For the text-containing cell, return its midpoint in (X, Y) coordinate format. 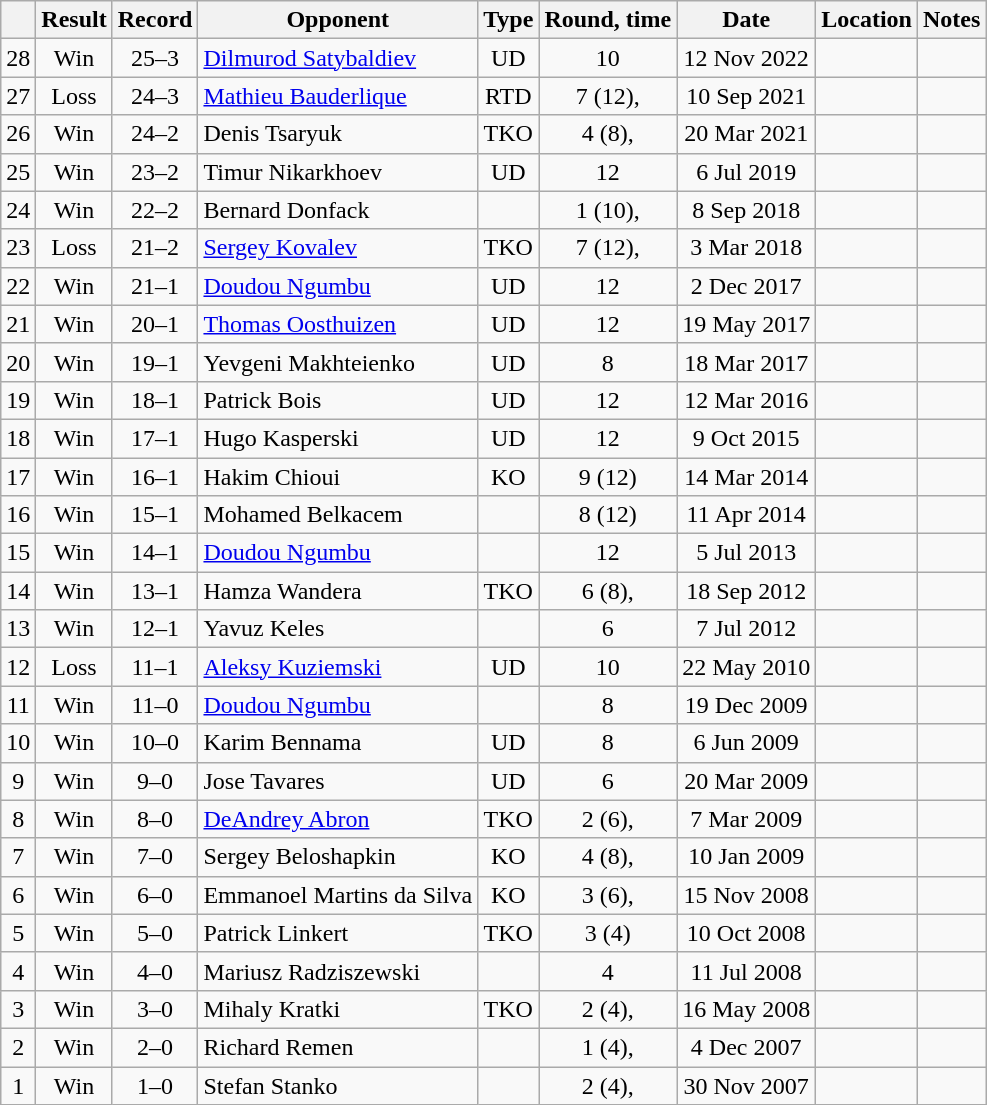
9 Oct 2015 (746, 438)
24–2 (155, 134)
28 (18, 58)
20 (18, 362)
Record (155, 20)
21–2 (155, 248)
2–0 (155, 1047)
15–1 (155, 515)
2 (6), (608, 819)
14 Mar 2014 (746, 477)
20–1 (155, 324)
Hamza Wandera (338, 591)
15 Nov 2008 (746, 895)
22 May 2010 (746, 667)
Mathieu Bauderlique (338, 96)
2 Dec 2017 (746, 286)
Type (508, 20)
Opponent (338, 20)
10 Jan 2009 (746, 857)
Round, time (608, 20)
Aleksy Kuziemski (338, 667)
23–2 (155, 172)
Karim Bennama (338, 743)
5 Jul 2013 (746, 553)
4 Dec 2007 (746, 1047)
Mohamed Belkacem (338, 515)
Emmanoel Martins da Silva (338, 895)
7 (18, 857)
6 Jul 2019 (746, 172)
24 (18, 210)
23 (18, 248)
17 (18, 477)
14–1 (155, 553)
3–0 (155, 1009)
22–2 (155, 210)
Stefan Stanko (338, 1085)
Denis Tsaryuk (338, 134)
Timur Nikarkhoev (338, 172)
18 Sep 2012 (746, 591)
21 (18, 324)
1 (18, 1085)
13–1 (155, 591)
2 (18, 1047)
Sergey Kovalev (338, 248)
20 Mar 2009 (746, 781)
24–3 (155, 96)
3 (4) (608, 933)
9–0 (155, 781)
Location (867, 20)
8 (12) (608, 515)
25–3 (155, 58)
6 (8), (608, 591)
DeAndrey Abron (338, 819)
Thomas Oosthuizen (338, 324)
20 Mar 2021 (746, 134)
7–0 (155, 857)
15 (18, 553)
9 (18, 781)
Date (746, 20)
Richard Remen (338, 1047)
Result (74, 20)
19 May 2017 (746, 324)
19 (18, 400)
6–0 (155, 895)
Jose Tavares (338, 781)
11–1 (155, 667)
RTD (508, 96)
1–0 (155, 1085)
14 (18, 591)
25 (18, 172)
5 (18, 933)
8 Sep 2018 (746, 210)
Sergey Beloshapkin (338, 857)
Notes (951, 20)
9 (12) (608, 477)
12 Mar 2016 (746, 400)
3 (18, 1009)
Yavuz Keles (338, 629)
Patrick Linkert (338, 933)
17–1 (155, 438)
19 Dec 2009 (746, 705)
13 (18, 629)
10–0 (155, 743)
Patrick Bois (338, 400)
5–0 (155, 933)
3 Mar 2018 (746, 248)
18 (18, 438)
Mariusz Radziszewski (338, 971)
27 (18, 96)
3 (6), (608, 895)
16 May 2008 (746, 1009)
11 (18, 705)
1 (4), (608, 1047)
12 Nov 2022 (746, 58)
7 Mar 2009 (746, 819)
Hugo Kasperski (338, 438)
11 Apr 2014 (746, 515)
1 (10), (608, 210)
10 Sep 2021 (746, 96)
11 Jul 2008 (746, 971)
18–1 (155, 400)
12–1 (155, 629)
22 (18, 286)
Hakim Chioui (338, 477)
Yevgeni Makhteienko (338, 362)
18 Mar 2017 (746, 362)
16 (18, 515)
4–0 (155, 971)
8–0 (155, 819)
Bernard Donfack (338, 210)
6 Jun 2009 (746, 743)
11–0 (155, 705)
30 Nov 2007 (746, 1085)
16–1 (155, 477)
19–1 (155, 362)
10 Oct 2008 (746, 933)
26 (18, 134)
21–1 (155, 286)
Dilmurod Satybaldiev (338, 58)
Mihaly Kratki (338, 1009)
7 Jul 2012 (746, 629)
